Scan for the cell matching the given text and deliver its (x, y) coordinate at center. 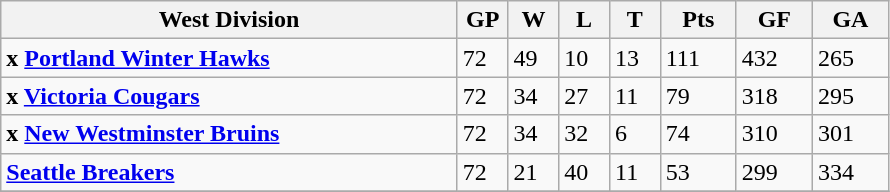
x Victoria Cougars (230, 96)
GF (774, 20)
21 (534, 172)
334 (850, 172)
432 (774, 58)
GA (850, 20)
13 (634, 58)
Seattle Breakers (230, 172)
x New Westminster Bruins (230, 134)
310 (774, 134)
T (634, 20)
301 (850, 134)
W (534, 20)
40 (584, 172)
299 (774, 172)
79 (698, 96)
6 (634, 134)
Pts (698, 20)
295 (850, 96)
10 (584, 58)
111 (698, 58)
265 (850, 58)
L (584, 20)
49 (534, 58)
74 (698, 134)
x Portland Winter Hawks (230, 58)
53 (698, 172)
318 (774, 96)
27 (584, 96)
GP (482, 20)
West Division (230, 20)
32 (584, 134)
